Identify which cell holds the provided text, then report its (x, y) central coordinate. 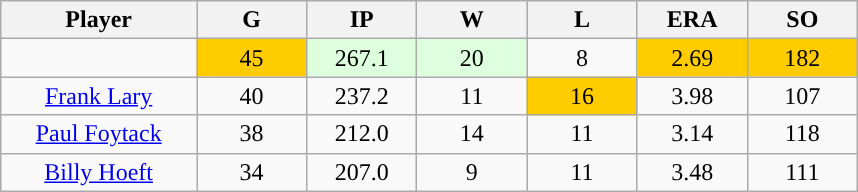
G (252, 20)
3.48 (692, 172)
16 (582, 96)
45 (252, 58)
ERA (692, 20)
38 (252, 134)
L (582, 20)
8 (582, 58)
111 (802, 172)
237.2 (362, 96)
14 (472, 134)
118 (802, 134)
207.0 (362, 172)
34 (252, 172)
Player (99, 20)
W (472, 20)
40 (252, 96)
20 (472, 58)
182 (802, 58)
2.69 (692, 58)
Paul Foytack (99, 134)
267.1 (362, 58)
107 (802, 96)
Frank Lary (99, 96)
Billy Hoeft (99, 172)
SO (802, 20)
9 (472, 172)
212.0 (362, 134)
3.14 (692, 134)
3.98 (692, 96)
IP (362, 20)
